Capture the cell that displays the provided text and extract its (x, y) central coordinate. 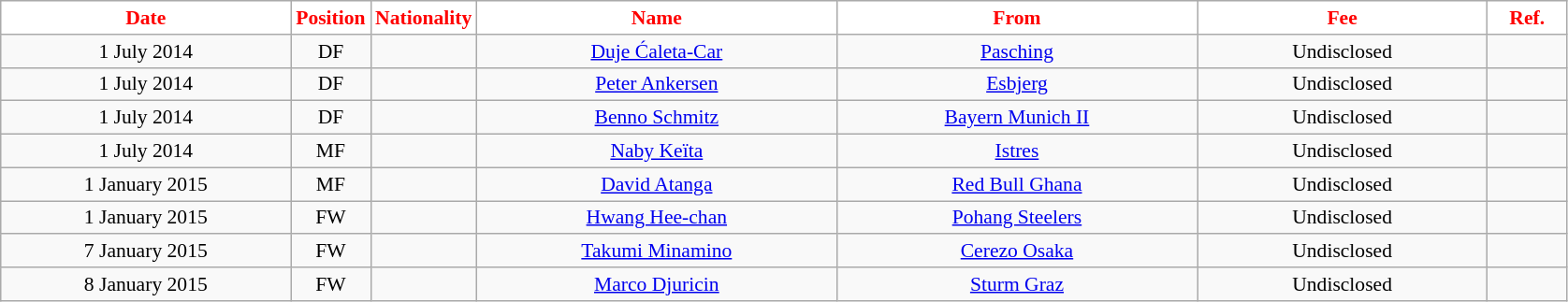
From (1016, 18)
Peter Ankersen (657, 84)
Cerezo Osaka (1016, 252)
Benno Schmitz (657, 118)
Sturm Graz (1016, 284)
Bayern Munich II (1016, 118)
7 January 2015 (146, 252)
Naby Keïta (657, 151)
Marco Djuricin (657, 284)
Ref. (1527, 18)
8 January 2015 (146, 284)
Fee (1343, 18)
Hwang Hee-chan (657, 218)
Istres (1016, 151)
David Atanga (657, 184)
Date (146, 18)
Pohang Steelers (1016, 218)
Name (657, 18)
Position (331, 18)
Esbjerg (1016, 84)
Duje Ćaleta-Car (657, 51)
Takumi Minamino (657, 252)
Pasching (1016, 51)
Nationality (423, 18)
Red Bull Ghana (1016, 184)
